Find where the given text appears and provide that cell's center as [x, y] coordinate. 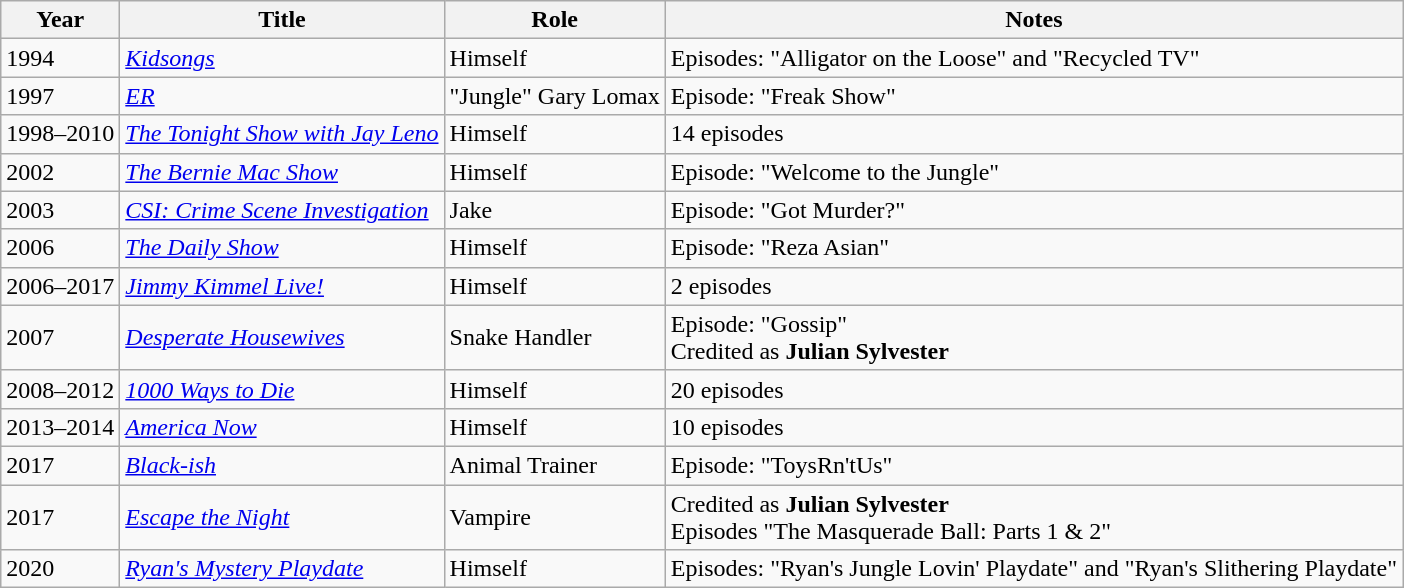
Episode: "Gossip"Credited as Julian Sylvester [1034, 338]
Ryan's Mystery Playdate [282, 569]
Episodes: "Ryan's Jungle Lovin' Playdate" and "Ryan's Slithering Playdate" [1034, 569]
Jimmy Kimmel Live! [282, 286]
CSI: Crime Scene Investigation [282, 210]
10 episodes [1034, 427]
Episode: "ToysRn'tUs" [1034, 465]
Episode: "Reza Asian" [1034, 248]
Role [554, 20]
Kidsongs [282, 58]
Escape the Night [282, 516]
Credited as Julian SylvesterEpisodes "The Masquerade Ball: Parts 1 & 2" [1034, 516]
The Tonight Show with Jay Leno [282, 134]
Year [60, 20]
Jake [554, 210]
The Bernie Mac Show [282, 172]
Snake Handler [554, 338]
Episode: "Welcome to the Jungle" [1034, 172]
1998–2010 [60, 134]
Black-ish [282, 465]
1994 [60, 58]
2007 [60, 338]
Notes [1034, 20]
2003 [60, 210]
America Now [282, 427]
Episode: "Got Murder?" [1034, 210]
Episodes: "Alligator on the Loose" and "Recycled TV" [1034, 58]
1997 [60, 96]
1000 Ways to Die [282, 389]
Title [282, 20]
Desperate Housewives [282, 338]
The Daily Show [282, 248]
2008–2012 [60, 389]
2006 [60, 248]
2013–2014 [60, 427]
14 episodes [1034, 134]
20 episodes [1034, 389]
Animal Trainer [554, 465]
2006–2017 [60, 286]
2 episodes [1034, 286]
Vampire [554, 516]
2020 [60, 569]
ER [282, 96]
"Jungle" Gary Lomax [554, 96]
2002 [60, 172]
Episode: "Freak Show" [1034, 96]
